Pinpoint the cell where the given text exists, returning its [x, y] midpoint coordinate. 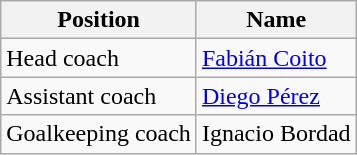
Assistant coach [99, 96]
Fabián Coito [276, 58]
Name [276, 20]
Goalkeeping coach [99, 134]
Diego Pérez [276, 96]
Head coach [99, 58]
Position [99, 20]
Ignacio Bordad [276, 134]
